Pinpoint the cell where the given text exists, returning its [X, Y] midpoint coordinate. 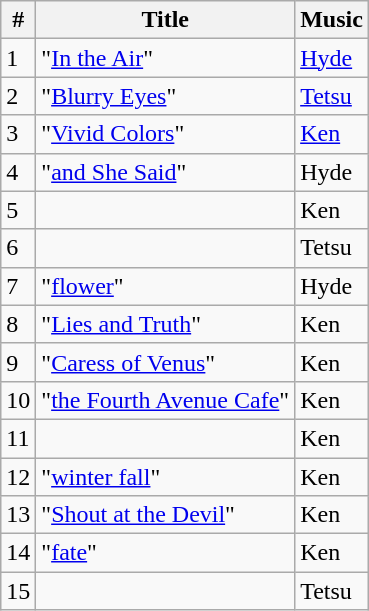
# [18, 20]
"In the Air" [166, 58]
"Blurry Eyes" [166, 96]
12 [18, 477]
"fate" [166, 553]
10 [18, 400]
4 [18, 172]
"and She Said" [166, 172]
15 [18, 591]
3 [18, 134]
"Lies and Truth" [166, 324]
5 [18, 210]
7 [18, 286]
"winter fall" [166, 477]
1 [18, 58]
2 [18, 96]
Title [166, 20]
"Vivid Colors" [166, 134]
"Caress of Venus" [166, 362]
Music [332, 20]
14 [18, 553]
"flower" [166, 286]
8 [18, 324]
"Shout at the Devil" [166, 515]
"the Fourth Avenue Cafe" [166, 400]
9 [18, 362]
6 [18, 248]
11 [18, 438]
13 [18, 515]
